Output the (x, y) coordinate of the center of the cell containing the given text.  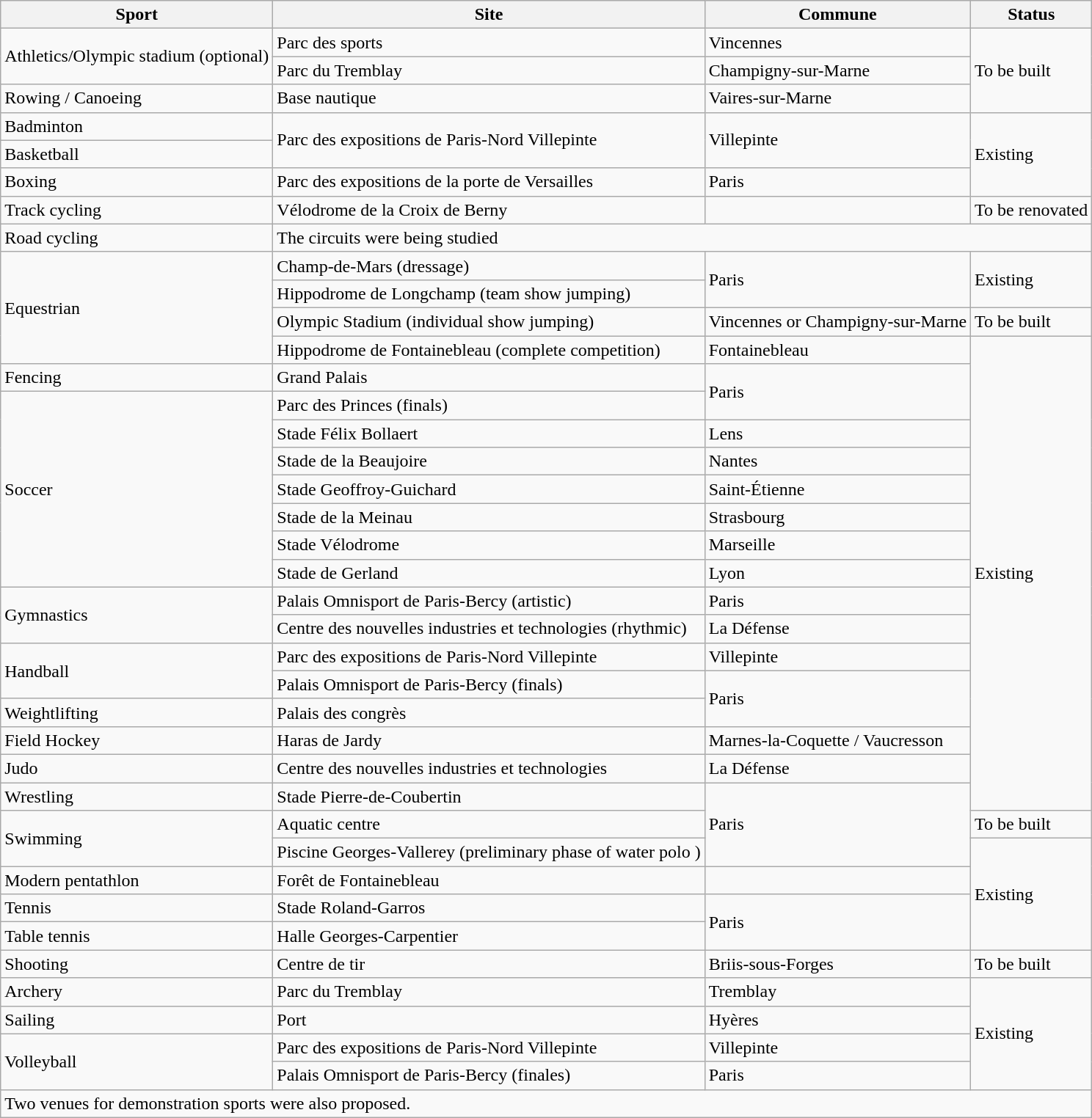
Two venues for demonstration sports were also proposed. (546, 1103)
Stade Félix Bollaert (489, 434)
Stade Pierre-de-Coubertin (489, 796)
Saint-Étienne (837, 489)
Athletics/Olympic stadium (optional) (136, 56)
Vélodrome de la Croix de Berny (489, 210)
Palais Omnisport de Paris-Bercy (finales) (489, 1075)
Palais des congrès (489, 712)
Vincennes (837, 43)
Hippodrome de Longchamp (team show jumping) (489, 293)
Port (489, 1020)
Tremblay (837, 992)
Status (1032, 15)
Weightlifting (136, 712)
Site (489, 15)
Stade Vélodrome (489, 545)
Equestrian (136, 307)
Vaires-sur-Marne (837, 98)
Soccer (136, 489)
Strasbourg (837, 517)
Swimming (136, 838)
Champigny-sur-Marne (837, 70)
Rowing / Canoeing (136, 98)
Parc des expositions de la porte de Versailles (489, 182)
Palais Omnisport de Paris-Bercy (artistic) (489, 601)
Stade de la Beaujoire (489, 461)
Field Hockey (136, 740)
Hippodrome de Fontainebleau (complete competition) (489, 350)
Hyères (837, 1020)
Sailing (136, 1020)
Vincennes or Champigny-sur-Marne (837, 321)
Haras de Jardy (489, 740)
Fencing (136, 378)
Archery (136, 992)
Handball (136, 671)
Judo (136, 768)
Grand Palais (489, 378)
Forêt de Fontainebleau (489, 880)
Centre des nouvelles industries et technologies (rhythmic) (489, 629)
Stade de la Meinau (489, 517)
Base nautique (489, 98)
Wrestling (136, 796)
Boxing (136, 182)
Halle Georges-Carpentier (489, 936)
Badminton (136, 126)
Gymnastics (136, 615)
Road cycling (136, 238)
Stade Roland-Garros (489, 908)
Table tennis (136, 936)
Tennis (136, 908)
Parc des sports (489, 43)
Stade Geoffroy-Guichard (489, 489)
Shooting (136, 964)
Aquatic centre (489, 825)
Palais Omnisport de Paris-Bercy (finals) (489, 684)
Centre des nouvelles industries et technologies (489, 768)
Lens (837, 434)
Lyon (837, 573)
Centre de tir (489, 964)
Modern pentathlon (136, 880)
Champ-de-Mars (dressage) (489, 266)
Marnes-la-Coquette / Vaucresson (837, 740)
Commune (837, 15)
Olympic Stadium (individual show jumping) (489, 321)
Nantes (837, 461)
Fontainebleau (837, 350)
Volleyball (136, 1062)
Marseille (837, 545)
To be renovated (1032, 210)
Briis-sous-Forges (837, 964)
Sport (136, 15)
Basketball (136, 154)
The circuits were being studied (682, 238)
Piscine Georges-Vallerey (preliminary phase of water polo ) (489, 852)
Stade de Gerland (489, 573)
Parc des Princes (finals) (489, 406)
Track cycling (136, 210)
